Locate the cell with the specified text and output its [X, Y] center coordinate. 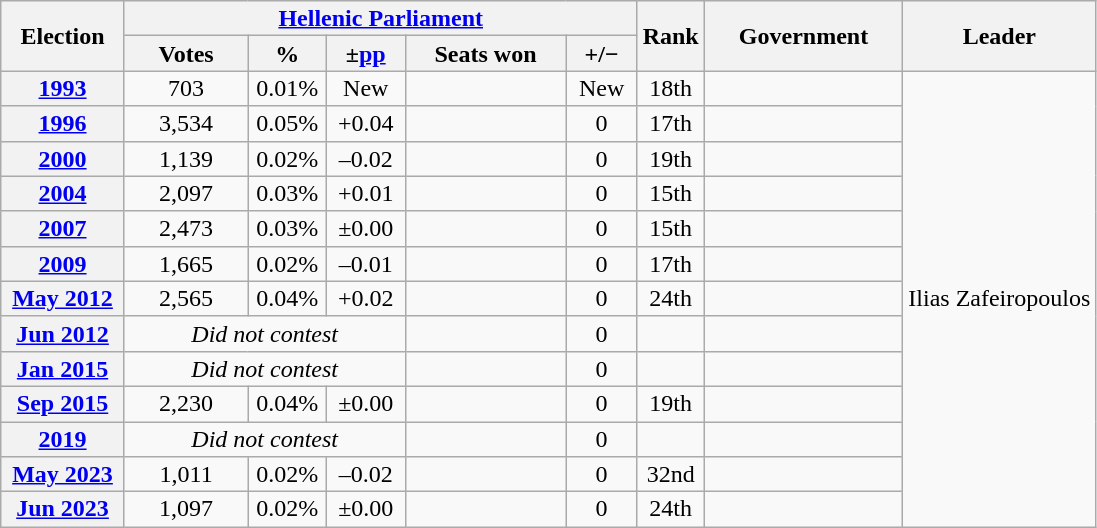
2,097 [186, 194]
2004 [63, 194]
Leader [1000, 36]
Government [804, 36]
Jun 2023 [63, 510]
May 2023 [63, 474]
703 [186, 88]
Seats won [486, 54]
1,139 [186, 158]
Hellenic Parliament [380, 18]
2,230 [186, 404]
Sep 2015 [63, 404]
0.05% [288, 124]
1,011 [186, 474]
May 2012 [63, 298]
1993 [63, 88]
1,097 [186, 510]
–0.01 [366, 264]
0.01% [288, 88]
1996 [63, 124]
Election [63, 36]
2019 [63, 440]
Jun 2012 [63, 334]
2009 [63, 264]
Votes [186, 54]
2,565 [186, 298]
18th [670, 88]
2,473 [186, 228]
Ilias Zafeiropoulos [1000, 299]
1,665 [186, 264]
2007 [63, 228]
+0.04 [366, 124]
+0.02 [366, 298]
% [288, 54]
32nd [670, 474]
3,534 [186, 124]
+/− [602, 54]
2000 [63, 158]
Rank [670, 36]
±pp [366, 54]
+0.01 [366, 194]
Jan 2015 [63, 368]
